From the cell containing the given text, extract its center point as (x, y) coordinate. 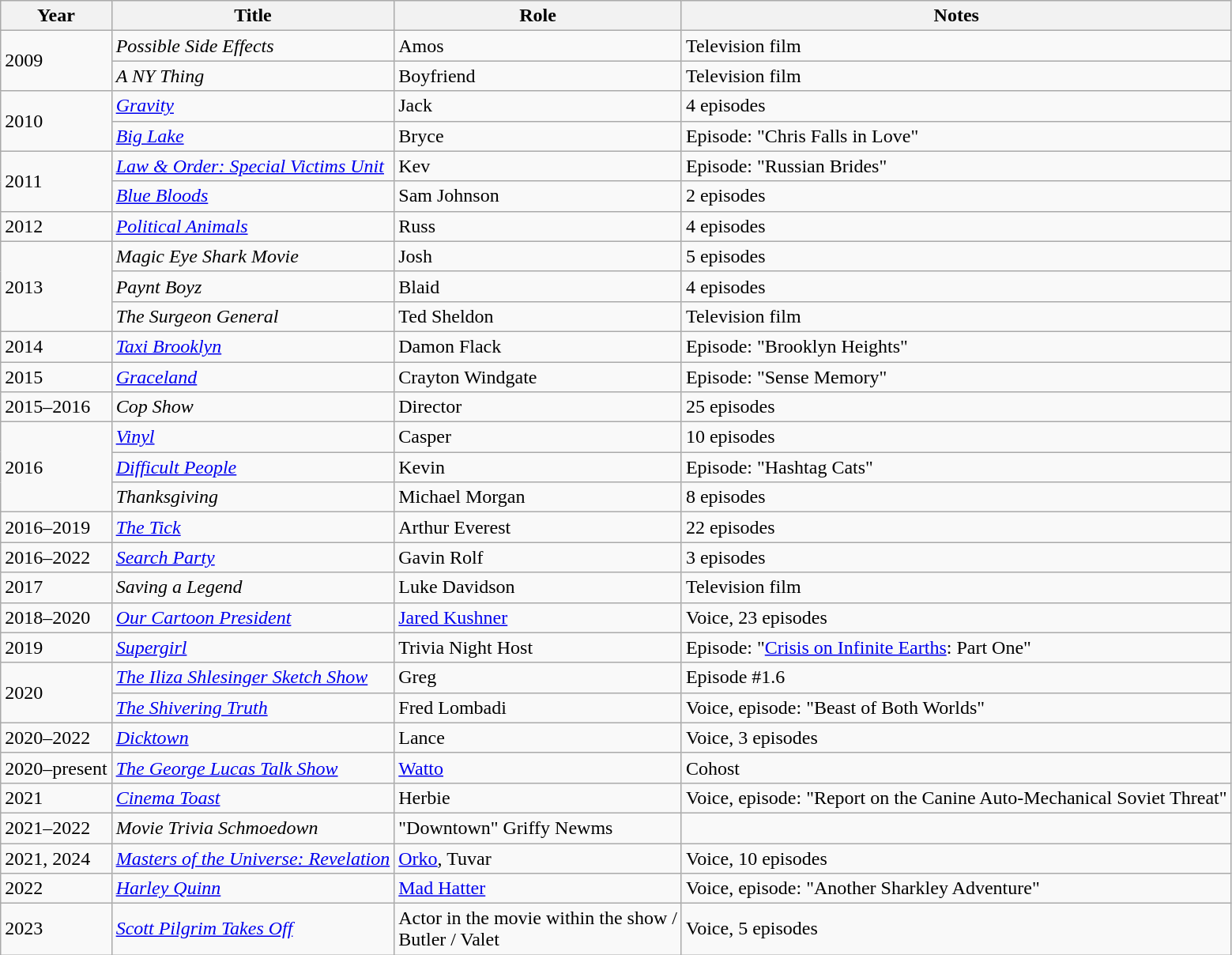
25 episodes (956, 407)
Voice, 10 episodes (956, 858)
Jared Kushner (538, 617)
Episode: "Russian Brides" (956, 166)
2014 (56, 346)
2021, 2024 (56, 858)
The Iliza Shlesinger Sketch Show (253, 678)
Harley Quinn (253, 889)
Graceland (253, 377)
Episode: "Crisis on Infinite Earths: Part One" (956, 647)
Cop Show (253, 407)
Actor in the movie within the show /Butler / Valet (538, 930)
2020–present (56, 768)
2012 (56, 226)
Masters of the Universe: Revelation (253, 858)
Paynt Boyz (253, 286)
Jack (538, 106)
Russ (538, 226)
8 episodes (956, 497)
Casper (538, 437)
2009 (56, 61)
2023 (56, 930)
Cohost (956, 768)
2 episodes (956, 196)
Crayton Windgate (538, 377)
Blue Bloods (253, 196)
"Downtown" Griffy Newms (538, 828)
Voice, episode: "Beast of Both Worlds" (956, 708)
Blaid (538, 286)
2016–2022 (56, 557)
Voice, 5 episodes (956, 930)
Voice, episode: "Another Sharkley Adventure" (956, 889)
2017 (56, 587)
Law & Order: Special Victims Unit (253, 166)
Scott Pilgrim Takes Off (253, 930)
Difficult People (253, 467)
2021 (56, 798)
Episode: "Chris Falls in Love" (956, 136)
Sam Johnson (538, 196)
10 episodes (956, 437)
2019 (56, 647)
Kevin (538, 467)
Title (253, 16)
Year (56, 16)
Trivia Night Host (538, 647)
2018–2020 (56, 617)
5 episodes (956, 256)
2016 (56, 467)
2010 (56, 121)
Search Party (253, 557)
3 episodes (956, 557)
2011 (56, 181)
Political Animals (253, 226)
Josh (538, 256)
Bryce (538, 136)
The George Lucas Talk Show (253, 768)
Gavin Rolf (538, 557)
Cinema Toast (253, 798)
Mad Hatter (538, 889)
2015 (56, 377)
2022 (56, 889)
Boyfriend (538, 76)
2013 (56, 286)
2016–2019 (56, 527)
Big Lake (253, 136)
Taxi Brooklyn (253, 346)
Michael Morgan (538, 497)
Arthur Everest (538, 527)
Damon Flack (538, 346)
Movie Trivia Schmoedown (253, 828)
2020–2022 (56, 738)
Thanksgiving (253, 497)
2020 (56, 693)
Our Cartoon President (253, 617)
Lance (538, 738)
Herbie (538, 798)
Orko, Tuvar (538, 858)
A NY Thing (253, 76)
The Tick (253, 527)
Luke Davidson (538, 587)
Voice, 23 episodes (956, 617)
Magic Eye Shark Movie (253, 256)
Gravity (253, 106)
Greg (538, 678)
Kev (538, 166)
Episode #1.6 (956, 678)
Notes (956, 16)
Fred Lombadi (538, 708)
Watto (538, 768)
2021–2022 (56, 828)
The Surgeon General (253, 316)
Vinyl (253, 437)
Voice, 3 episodes (956, 738)
Supergirl (253, 647)
Dicktown (253, 738)
Episode: "Sense Memory" (956, 377)
Episode: "Hashtag Cats" (956, 467)
Role (538, 16)
2015–2016 (56, 407)
Possible Side Effects (253, 46)
Episode: "Brooklyn Heights" (956, 346)
Saving a Legend (253, 587)
22 episodes (956, 527)
Director (538, 407)
Voice, episode: "Report on the Canine Auto-Mechanical Soviet Threat" (956, 798)
Amos (538, 46)
Ted Sheldon (538, 316)
The Shivering Truth (253, 708)
